Search for the cell housing the specified text and yield its [x, y] center coordinate. 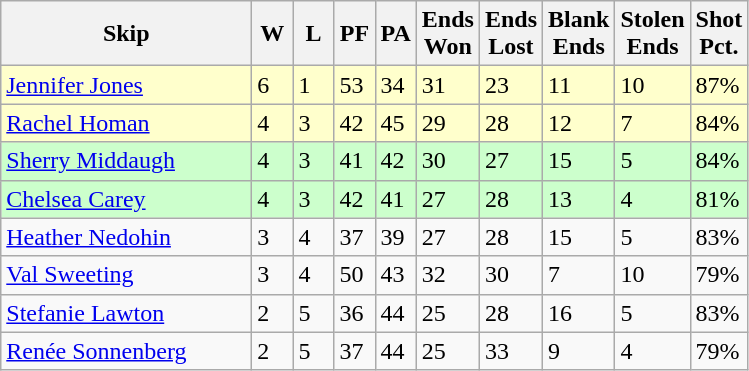
Renée Sonnenberg [126, 351]
PA [396, 34]
23 [510, 85]
PF [354, 34]
Rachel Homan [126, 123]
Stefanie Lawton [126, 313]
Heather Nedohin [126, 237]
Sherry Middaugh [126, 161]
29 [448, 123]
31 [448, 85]
16 [579, 313]
1 [314, 85]
12 [579, 123]
45 [396, 123]
Ends Won [448, 34]
Chelsea Carey [126, 199]
81% [719, 199]
32 [448, 275]
13 [579, 199]
9 [579, 351]
Skip [126, 34]
L [314, 34]
87% [719, 85]
53 [354, 85]
6 [272, 85]
36 [354, 313]
Ends Lost [510, 34]
39 [396, 237]
Jennifer Jones [126, 85]
50 [354, 275]
Val Sweeting [126, 275]
Stolen Ends [652, 34]
Shot Pct. [719, 34]
34 [396, 85]
Blank Ends [579, 34]
11 [579, 85]
W [272, 34]
43 [396, 275]
33 [510, 351]
